Identify which cell holds the provided text, then report its (x, y) central coordinate. 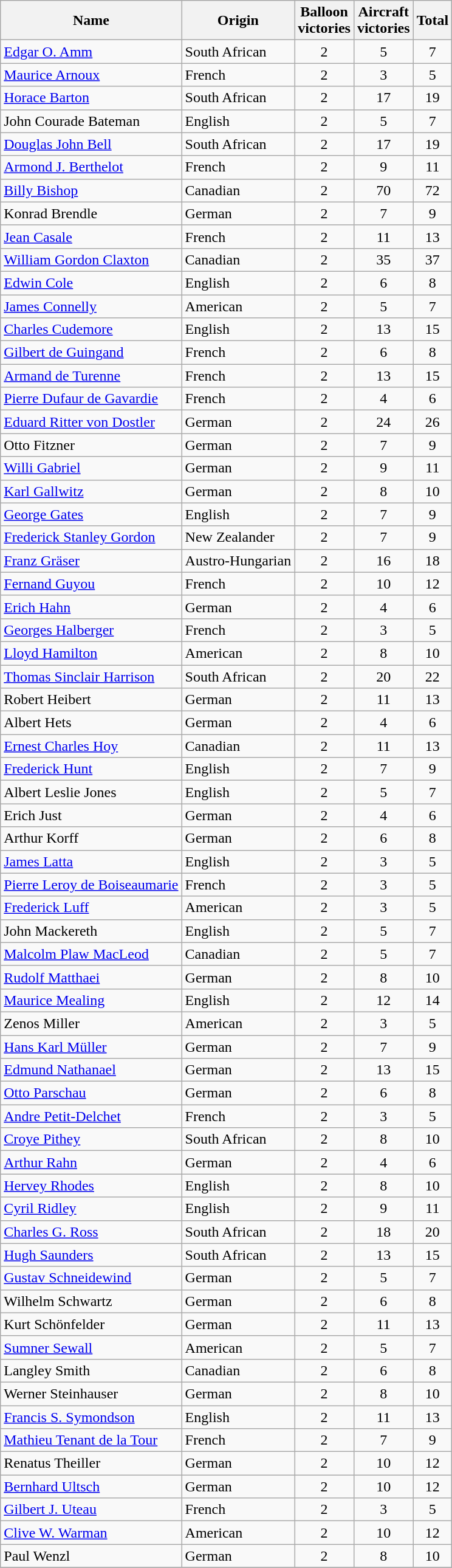
Jean Casale (91, 237)
16 (383, 561)
Frederick Hunt (91, 769)
Renatus Theiller (91, 1463)
Zenos Miller (91, 1023)
Gustav Schneidewind (91, 1278)
Bernhard Ultsch (91, 1487)
Armand de Turenne (91, 376)
Edmund Nathanael (91, 1070)
Charles Cudemore (91, 330)
Balloonvictories (324, 21)
James Connelly (91, 306)
Robert Heibert (91, 700)
Gilbert J. Uteau (91, 1510)
Malcolm Plaw MacLeod (91, 954)
Frederick Stanley Gordon (91, 537)
Armond J. Berthelot (91, 167)
Gilbert de Guingand (91, 353)
Thomas Sinclair Harrison (91, 677)
Francis S. Symondson (91, 1417)
William Gordon Claxton (91, 260)
Arthur Korff (91, 838)
Hans Karl Müller (91, 1046)
Maurice Arnoux (91, 75)
Andre Petit-Delchet (91, 1116)
Langley Smith (91, 1370)
72 (433, 190)
Maurice Mealing (91, 1000)
Franz Gräser (91, 561)
Mathieu Tenant de la Tour (91, 1440)
Edgar O. Amm (91, 52)
Pierre Dufaur de Gavardie (91, 399)
Total (433, 21)
Willi Gabriel (91, 468)
Austro-Hungarian (238, 561)
26 (433, 422)
Lloyd Hamilton (91, 653)
George Gates (91, 514)
John Courade Bateman (91, 121)
Otto Fitzner (91, 445)
14 (433, 1000)
Pierre Leroy de Boiseaumarie (91, 885)
James Latta (91, 862)
Douglas John Bell (91, 144)
Otto Parschau (91, 1093)
Rudolf Matthaei (91, 977)
70 (383, 190)
Horace Barton (91, 98)
Karl Gallwitz (91, 491)
Aircraftvictories (383, 21)
Ernest Charles Hoy (91, 746)
Sumner Sewall (91, 1347)
Werner Steinhauser (91, 1394)
Erich Hahn (91, 607)
Kurt Schönfelder (91, 1324)
Frederick Luff (91, 908)
24 (383, 422)
Albert Hets (91, 723)
Erich Just (91, 815)
John Mackereth (91, 931)
Hugh Saunders (91, 1255)
Paul Wenzl (91, 1556)
Edwin Cole (91, 283)
Wilhelm Schwartz (91, 1301)
Fernand Guyou (91, 584)
Origin (238, 21)
35 (383, 260)
37 (433, 260)
Clive W. Warman (91, 1533)
Eduard Ritter von Dostler (91, 422)
New Zealander (238, 537)
22 (433, 677)
Cyril Ridley (91, 1209)
Konrad Brendle (91, 213)
Charles G. Ross (91, 1232)
Albert Leslie Jones (91, 792)
Hervey Rhodes (91, 1186)
Billy Bishop (91, 190)
Arthur Rahn (91, 1162)
Name (91, 21)
Georges Halberger (91, 630)
Croye Pithey (91, 1139)
